Capture the cell that displays the provided text and extract its [x, y] central coordinate. 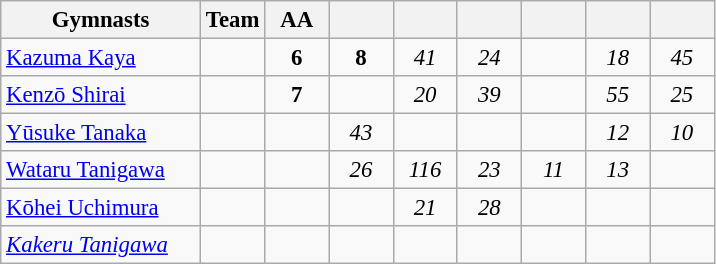
AA [297, 20]
55 [618, 95]
Yūsuke Tanaka [101, 133]
21 [425, 208]
39 [489, 95]
20 [425, 95]
Kazuma Kaya [101, 58]
13 [618, 170]
8 [361, 58]
Wataru Tanigawa [101, 170]
6 [297, 58]
12 [618, 133]
Kōhei Uchimura [101, 208]
Kakeru Tanigawa [101, 245]
10 [682, 133]
25 [682, 95]
Team [232, 20]
23 [489, 170]
11 [553, 170]
41 [425, 58]
24 [489, 58]
45 [682, 58]
43 [361, 133]
Gymnasts [101, 20]
Kenzō Shirai [101, 95]
7 [297, 95]
28 [489, 208]
18 [618, 58]
26 [361, 170]
116 [425, 170]
